Detect which cell encompasses the target text, then output its (x, y) center coordinate. 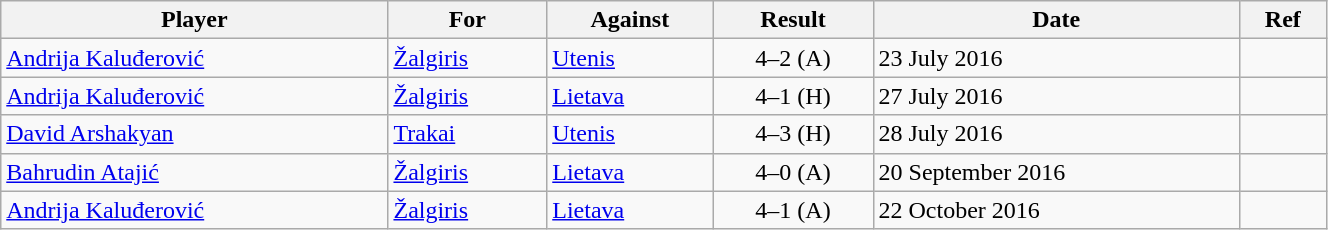
Bahrudin Atajić (194, 172)
David Arshakyan (194, 134)
Result (793, 20)
Date (1056, 20)
22 October 2016 (1056, 210)
4–2 (A) (793, 58)
4–3 (H) (793, 134)
4–1 (A) (793, 210)
Ref (1282, 20)
23 July 2016 (1056, 58)
20 September 2016 (1056, 172)
27 July 2016 (1056, 96)
Player (194, 20)
Against (630, 20)
4–0 (A) (793, 172)
4–1 (H) (793, 96)
For (468, 20)
28 July 2016 (1056, 134)
Trakai (468, 134)
